Find where the given text appears and provide that cell's center as [x, y] coordinate. 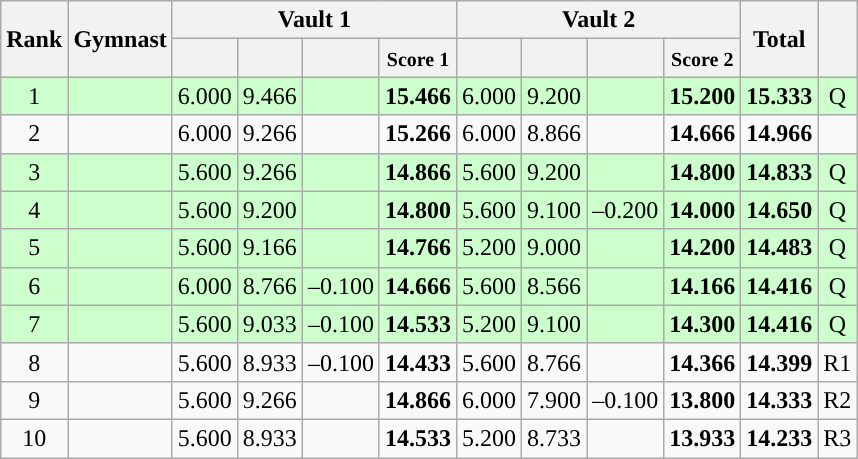
15.466 [418, 96]
6 [34, 286]
14.233 [780, 438]
9.033 [270, 324]
14.333 [780, 400]
R2 [838, 400]
7 [34, 324]
5 [34, 248]
Total [780, 39]
14.433 [418, 362]
Rank [34, 39]
10 [34, 438]
15.200 [702, 96]
Score 2 [702, 58]
15.266 [418, 134]
13.933 [702, 438]
14.166 [702, 286]
9 [34, 400]
Vault 2 [599, 20]
Gymnast [120, 39]
15.333 [780, 96]
9.466 [270, 96]
2 [34, 134]
14.483 [780, 248]
Vault 1 [314, 20]
13.800 [702, 400]
14.399 [780, 362]
Score 1 [418, 58]
–0.200 [626, 210]
14.200 [702, 248]
1 [34, 96]
8.566 [554, 286]
7.900 [554, 400]
R1 [838, 362]
4 [34, 210]
14.650 [780, 210]
8.733 [554, 438]
8 [34, 362]
3 [34, 172]
14.300 [702, 324]
14.366 [702, 362]
14.966 [780, 134]
14.833 [780, 172]
9.166 [270, 248]
8.866 [554, 134]
9.000 [554, 248]
14.766 [418, 248]
14.000 [702, 210]
R3 [838, 438]
